Determine the (x, y) coordinate at the center of the cell enclosing the given text.  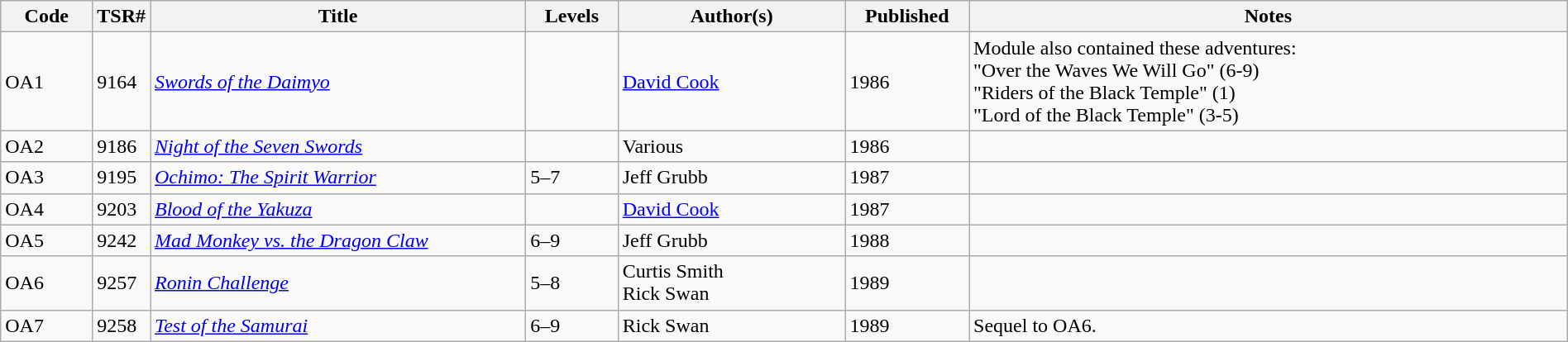
OA5 (46, 240)
Levels (572, 17)
Notes (1269, 17)
Ronin Challenge (338, 283)
Module also contained these adventures:"Over the Waves We Will Go" (6-9)"Riders of the Black Temple" (1)"Lord of the Black Temple" (3-5) (1269, 81)
9242 (122, 240)
Published (906, 17)
Mad Monkey vs. the Dragon Claw (338, 240)
1988 (906, 240)
Sequel to OA6. (1269, 325)
Blood of the Yakuza (338, 209)
5–8 (572, 283)
Title (338, 17)
Code (46, 17)
Night of the Seven Swords (338, 146)
Rick Swan (731, 325)
Curtis SmithRick Swan (731, 283)
Various (731, 146)
Ochimo: The Spirit Warrior (338, 178)
OA2 (46, 146)
OA3 (46, 178)
Swords of the Daimyo (338, 81)
OA4 (46, 209)
9258 (122, 325)
OA1 (46, 81)
9257 (122, 283)
9203 (122, 209)
TSR# (122, 17)
OA7 (46, 325)
9164 (122, 81)
Test of the Samurai (338, 325)
9195 (122, 178)
5–7 (572, 178)
Author(s) (731, 17)
9186 (122, 146)
OA6 (46, 283)
